Find where the given text appears and provide that cell's center as (x, y) coordinate. 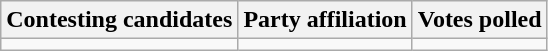
Party affiliation (325, 20)
Contesting candidates (120, 20)
Votes polled (480, 20)
